Provide the (X, Y) coordinate of the cell's center where the given text is located.  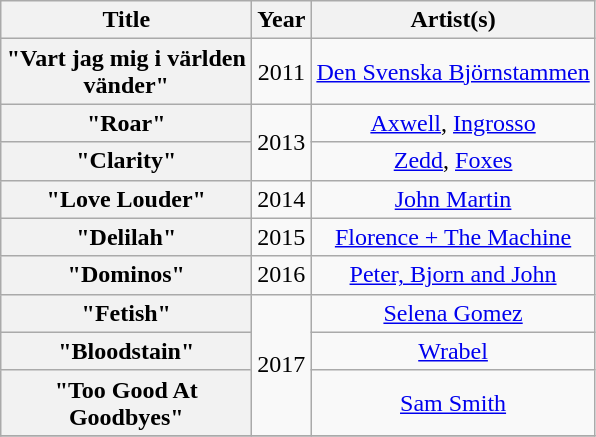
Year (282, 20)
Wrabel (453, 351)
Sam Smith (453, 402)
2014 (282, 199)
2017 (282, 364)
Artist(s) (453, 20)
"Love Louder" (126, 199)
Florence + The Machine (453, 237)
2011 (282, 72)
Title (126, 20)
Axwell, Ingrosso (453, 123)
2013 (282, 142)
"Too Good At Goodbyes" (126, 402)
2015 (282, 237)
"Clarity" (126, 161)
"Delilah" (126, 237)
Den Svenska Björnstammen (453, 72)
2016 (282, 275)
Selena Gomez (453, 313)
"Roar" (126, 123)
"Fetish" (126, 313)
Peter, Bjorn and John (453, 275)
"Dominos" (126, 275)
"Vart jag mig i världen vänder" (126, 72)
Zedd, Foxes (453, 161)
"Bloodstain" (126, 351)
John Martin (453, 199)
